From the cell containing the given text, extract its center point as [X, Y] coordinate. 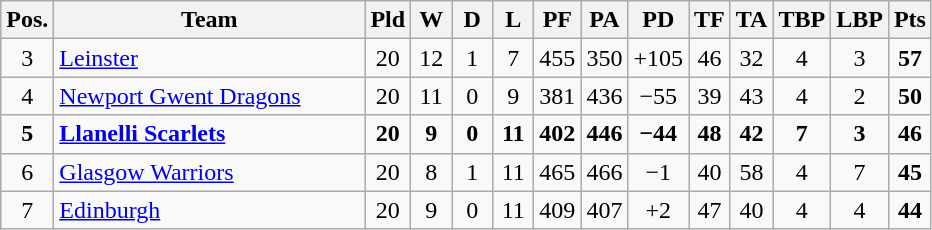
+105 [658, 58]
5 [28, 134]
45 [910, 172]
465 [558, 172]
Glasgow Warriors [210, 172]
W [432, 20]
446 [604, 134]
42 [752, 134]
12 [432, 58]
−55 [658, 96]
32 [752, 58]
381 [558, 96]
PA [604, 20]
44 [910, 210]
43 [752, 96]
TA [752, 20]
402 [558, 134]
Leinster [210, 58]
50 [910, 96]
−1 [658, 172]
LBP [860, 20]
+2 [658, 210]
Pts [910, 20]
436 [604, 96]
Pld [388, 20]
D [472, 20]
Edinburgh [210, 210]
Newport Gwent Dragons [210, 96]
Team [210, 20]
2 [860, 96]
58 [752, 172]
TF [710, 20]
350 [604, 58]
PD [658, 20]
47 [710, 210]
57 [910, 58]
409 [558, 210]
TBP [802, 20]
8 [432, 172]
Pos. [28, 20]
39 [710, 96]
407 [604, 210]
455 [558, 58]
Llanelli Scarlets [210, 134]
−44 [658, 134]
48 [710, 134]
466 [604, 172]
6 [28, 172]
PF [558, 20]
L [514, 20]
